Extract the [x, y] coordinate from the center of the cell holding the provided text.  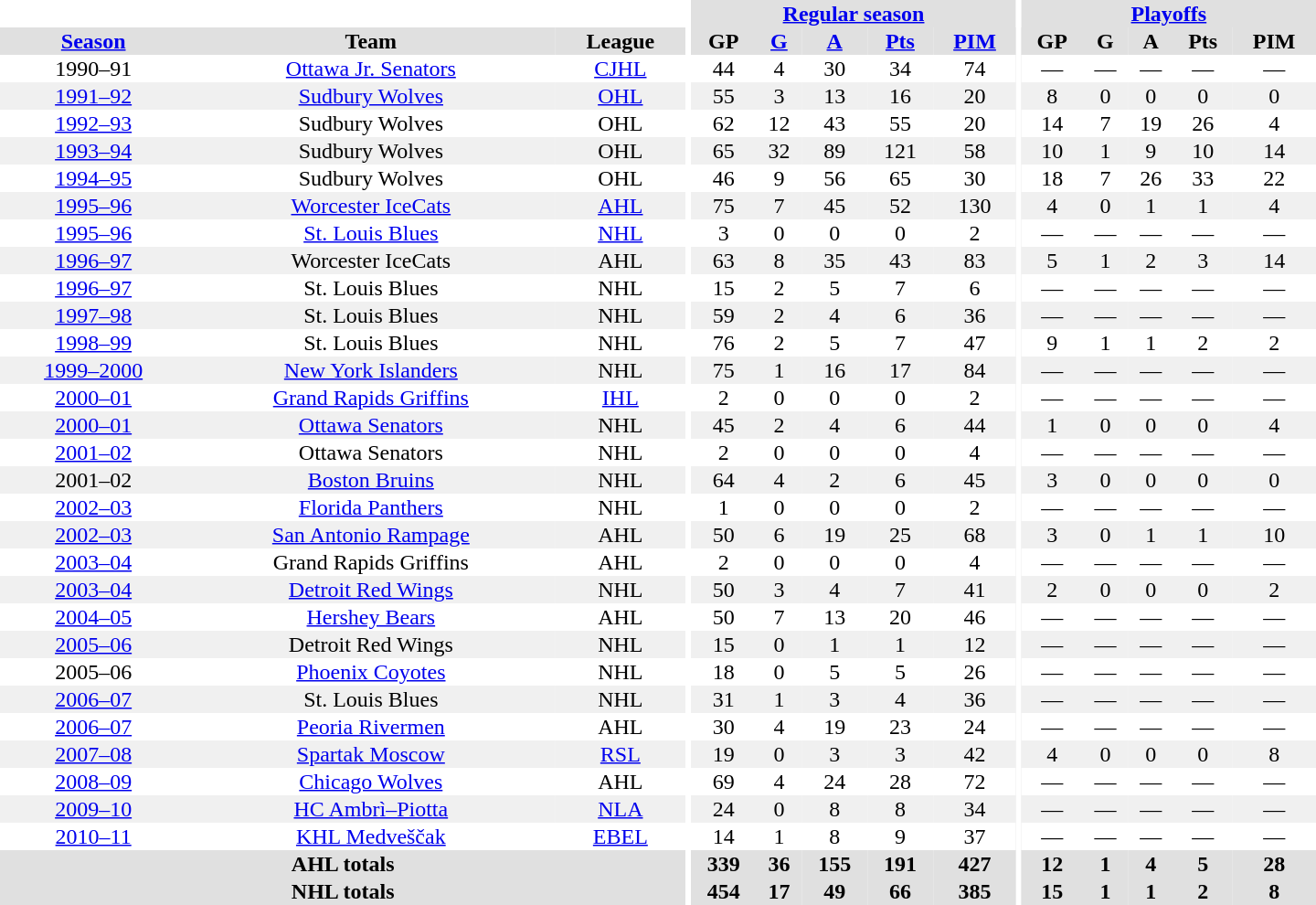
Hershey Bears [371, 617]
1990–91 [93, 69]
1992–93 [93, 123]
63 [724, 261]
22 [1274, 178]
NHL totals [343, 891]
49 [834, 891]
CJHL [620, 69]
RSL [620, 754]
385 [974, 891]
59 [724, 315]
1998–99 [93, 343]
2008–09 [93, 782]
Florida Panthers [371, 507]
Ottawa Jr. Senators [371, 69]
35 [834, 261]
New York Islanders [371, 370]
83 [974, 261]
1999–2000 [93, 370]
64 [724, 480]
155 [834, 864]
Chicago Wolves [371, 782]
Team [371, 41]
191 [900, 864]
68 [974, 535]
42 [974, 754]
32 [780, 151]
1991–92 [93, 96]
89 [834, 151]
41 [974, 590]
Season [93, 41]
NLA [620, 809]
2009–10 [93, 809]
EBEL [620, 836]
KHL Medveščak [371, 836]
Boston Bruins [371, 480]
121 [900, 151]
IHL [620, 398]
Phoenix Coyotes [371, 672]
33 [1203, 178]
HC Ambrì–Piotta [371, 809]
84 [974, 370]
66 [900, 891]
130 [974, 206]
25 [900, 535]
454 [724, 891]
339 [724, 864]
AHL totals [343, 864]
31 [724, 699]
1994–95 [93, 178]
427 [974, 864]
Playoffs [1169, 14]
69 [724, 782]
Peoria Rivermen [371, 727]
San Antonio Rampage [371, 535]
56 [834, 178]
47 [974, 343]
58 [974, 151]
72 [974, 782]
62 [724, 123]
2010–11 [93, 836]
37 [974, 836]
Spartak Moscow [371, 754]
52 [900, 206]
23 [900, 727]
1993–94 [93, 151]
Regular season [854, 14]
74 [974, 69]
1997–98 [93, 315]
76 [724, 343]
League [620, 41]
2007–08 [93, 754]
2004–05 [93, 617]
